Search for the cell housing the specified text and yield its [x, y] center coordinate. 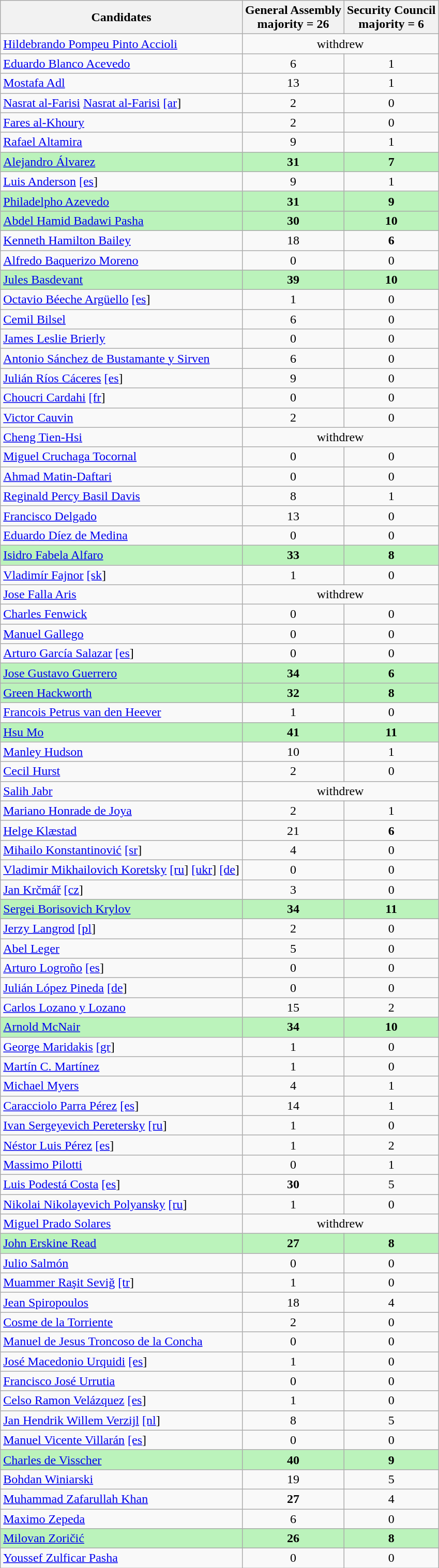
Maximo Zepeda [122, 1518]
James Leslie Brierly [122, 339]
Vladimír Fajnor [sk] [122, 575]
Philadelpho Azevedo [122, 201]
Alfredo Baquerizo Moreno [122, 260]
Muammer Raşit Seviğ [tr] [122, 1283]
George Maridakis [gr] [122, 1047]
Francois Petrus van den Heever [122, 712]
José Macedonio Urquidi [es] [122, 1361]
Muhammad Zafarullah Khan [122, 1499]
Jan Krčmář [cz] [122, 889]
Nikolai Nikolayevich Polyansky [ru] [122, 1204]
Abel Leger [122, 949]
Manuel de Jesus Troncoso de la Concha [122, 1342]
Cheng Tien-Hsi [122, 437]
41 [293, 732]
Alejandro Álvarez [122, 162]
3 [293, 889]
Jean Spiropoulos [122, 1302]
Luis Anderson [es] [122, 181]
Manuel Vicente Villarán [es] [122, 1440]
Helge Klæstad [122, 830]
7 [391, 162]
40 [293, 1460]
Reginald Percy Basil Davis [122, 496]
Choucri Cardahi [fr] [122, 398]
Francisco Delgado [122, 516]
Eduardo Díez de Medina [122, 535]
Abdel Hamid Badawi Pasha [122, 221]
Ahmad Matin-Daftari [122, 476]
26 [293, 1539]
Mostafa Adl [122, 83]
Candidates [122, 18]
Jose Falla Aris [122, 595]
General Assembly majority = 26 [293, 18]
Manuel Gallego [122, 634]
Julio Salmón [122, 1263]
Sergei Borisovich Krylov [122, 909]
Francisco José Urrutia [122, 1381]
Manley Hudson [122, 752]
Jan Hendrik Willem Verzijl [nl] [122, 1420]
Hildebrando Pompeu Pinto Accioli [122, 44]
Bohdan Winiarski [122, 1479]
Julián López Pineda [de] [122, 988]
Mihailo Konstantinović [sr] [122, 850]
Arturo García Salazar [es] [122, 654]
Néstor Luis Pérez [es] [122, 1145]
Vladimir Mikhailovich Koretsky [ru] [ukr] [de] [122, 870]
Security Council majority = 6 [391, 18]
33 [293, 555]
Green Hackworth [122, 693]
Miguel Cruchaga Tocornal [122, 457]
15 [293, 1007]
Massimo Pilotti [122, 1165]
Martín C. Martínez [122, 1066]
Cosme de la Torriente [122, 1322]
Octavio Béeche Argüello [es] [122, 300]
Julián Ríos Cáceres [es] [122, 378]
19 [293, 1479]
Jerzy Langrod [pl] [122, 929]
Victor Cauvin [122, 417]
Kenneth Hamilton Bailey [122, 240]
John Erskine Read [122, 1244]
Luis Podestá Costa [es] [122, 1184]
Eduardo Blanco Acevedo [122, 64]
Nasrat al-Farisi Nasrat al-Farisi [ar] [122, 103]
Cemil Bilsel [122, 319]
Hsu Mo [122, 732]
Jose Gustavo Guerrero [122, 673]
Celso Ramon Velázquez [es] [122, 1401]
Salih Jabr [122, 791]
21 [293, 830]
Youssef Zulficar Pasha [122, 1558]
Mariano Honrade de Joya [122, 811]
Charles Fenwick [122, 614]
14 [293, 1106]
Ivan Sergeyevich Peretersky [ru] [122, 1125]
Caracciolo Parra Pérez [es] [122, 1106]
Antonio Sánchez de Bustamante y Sirven [122, 359]
Milovan Zoričić [122, 1539]
Arturo Logroño [es] [122, 968]
Jules Basdevant [122, 280]
Michael Myers [122, 1086]
39 [293, 280]
Arnold McNair [122, 1027]
Rafael Altamira [122, 142]
Miguel Prado Solares [122, 1224]
Charles de Visscher [122, 1460]
Carlos Lozano y Lozano [122, 1007]
Fares al-Khoury [122, 122]
32 [293, 693]
Isidro Fabela Alfaro [122, 555]
Cecil Hurst [122, 771]
